Locate the cell with the specified text and output its [X, Y] center coordinate. 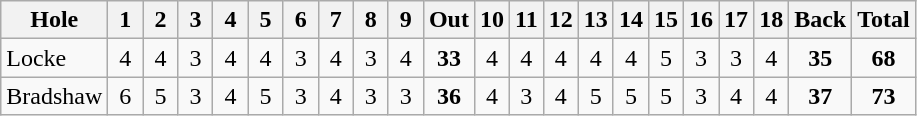
7 [336, 20]
Locke [54, 58]
15 [666, 20]
17 [736, 20]
10 [492, 20]
73 [884, 96]
2 [160, 20]
Total [884, 20]
1 [126, 20]
Bradshaw [54, 96]
Hole [54, 20]
37 [820, 96]
9 [406, 20]
18 [772, 20]
68 [884, 58]
12 [560, 20]
16 [700, 20]
Back [820, 20]
Out [448, 20]
14 [630, 20]
35 [820, 58]
13 [596, 20]
33 [448, 58]
36 [448, 96]
11 [526, 20]
8 [370, 20]
